Return [x, y] of the center of cell containing provided text 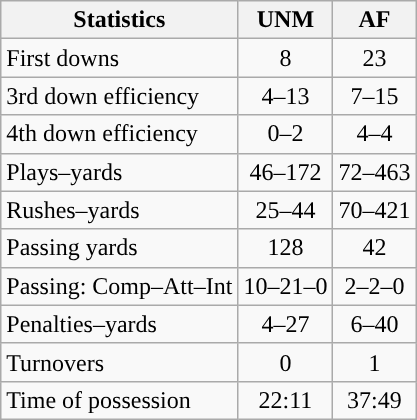
25–44 [286, 210]
4–4 [374, 134]
0–2 [286, 134]
0 [286, 362]
4–13 [286, 96]
Penalties–yards [120, 324]
37:49 [374, 400]
8 [286, 58]
Passing: Comp–Att–Int [120, 286]
Rushes–yards [120, 210]
7–15 [374, 96]
Statistics [120, 20]
46–172 [286, 172]
70–421 [374, 210]
1 [374, 362]
6–40 [374, 324]
72–463 [374, 172]
42 [374, 248]
Time of possession [120, 400]
3rd down efficiency [120, 96]
23 [374, 58]
4–27 [286, 324]
Turnovers [120, 362]
4th down efficiency [120, 134]
128 [286, 248]
AF [374, 20]
Plays–yards [120, 172]
UNM [286, 20]
2–2–0 [374, 286]
22:11 [286, 400]
Passing yards [120, 248]
10–21–0 [286, 286]
First downs [120, 58]
